Search for the cell housing the specified text and yield its [X, Y] center coordinate. 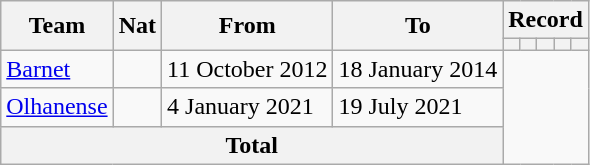
To [418, 26]
Barnet [57, 69]
From [248, 26]
Total [252, 145]
19 July 2021 [418, 107]
Olhanense [57, 107]
Record [546, 20]
4 January 2021 [248, 107]
11 October 2012 [248, 69]
Nat [137, 26]
18 January 2014 [418, 69]
Team [57, 26]
